Pinpoint the cell where the given text exists, returning its (x, y) midpoint coordinate. 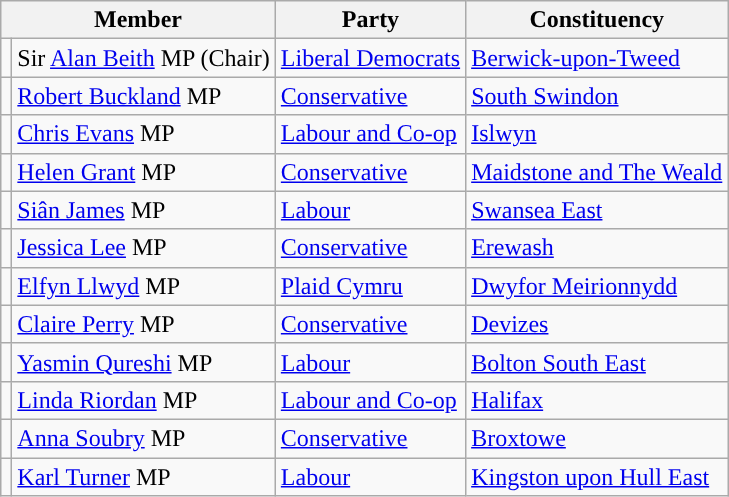
Liberal Democrats (370, 58)
Plaid Cymru (370, 286)
Erewash (597, 248)
Karl Turner MP (144, 477)
Chris Evans MP (144, 134)
Party (370, 20)
Anna Soubry MP (144, 438)
Sir Alan Beith MP (Chair) (144, 58)
Berwick-upon-Tweed (597, 58)
Swansea East (597, 210)
Member (138, 20)
Halifax (597, 400)
Bolton South East (597, 362)
Kingston upon Hull East (597, 477)
Siân James MP (144, 210)
Claire Perry MP (144, 324)
Dwyfor Meirionnydd (597, 286)
Constituency (597, 20)
Maidstone and The Weald (597, 172)
Islwyn (597, 134)
Elfyn Llwyd MP (144, 286)
Broxtowe (597, 438)
Jessica Lee MP (144, 248)
Robert Buckland MP (144, 96)
Helen Grant MP (144, 172)
Linda Riordan MP (144, 400)
Devizes (597, 324)
Yasmin Qureshi MP (144, 362)
South Swindon (597, 96)
